Pinpoint the cell where the given text exists, returning its (X, Y) midpoint coordinate. 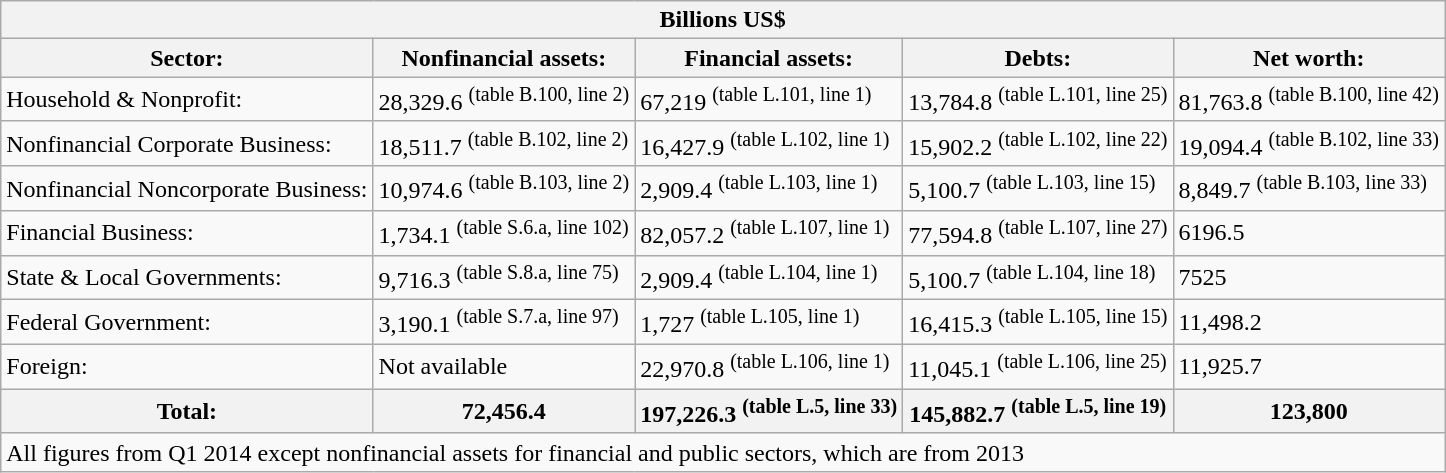
Net worth: (1309, 58)
28,329.6 (table B.100, line 2) (504, 100)
67,219 (table L.101, line 1) (769, 100)
16,427.9 (table L.102, line 1) (769, 144)
8,849.7 (table B.103, line 33) (1309, 188)
Nonfinancial Corporate Business: (187, 144)
77,594.8 (table L.107, line 27) (1038, 234)
6196.5 (1309, 234)
Nonfinancial Noncorporate Business: (187, 188)
19,094.4 (table B.102, line 33) (1309, 144)
All figures from Q1 2014 except nonfinancial assets for financial and public sectors, which are from 2013 (723, 452)
15,902.2 (table L.102, line 22) (1038, 144)
22,970.8 (table L.106, line 1) (769, 366)
Financial assets: (769, 58)
3,190.1 (table S.7.a, line 97) (504, 322)
Total: (187, 412)
2,909.4 (table L.104, line 1) (769, 278)
Sector: (187, 58)
7525 (1309, 278)
9,716.3 (table S.8.a, line 75) (504, 278)
10,974.6 (table B.103, line 2) (504, 188)
11,925.7 (1309, 366)
Nonfinancial assets: (504, 58)
Debts: (1038, 58)
Foreign: (187, 366)
81,763.8 (table B.100, line 42) (1309, 100)
State & Local Governments: (187, 278)
72,456.4 (504, 412)
5,100.7 (table L.103, line 15) (1038, 188)
Financial Business: (187, 234)
13,784.8 (table L.101, line 25) (1038, 100)
1,727 (table L.105, line 1) (769, 322)
Federal Government: (187, 322)
123,800 (1309, 412)
Household & Nonprofit: (187, 100)
Billions US$ (723, 20)
11,498.2 (1309, 322)
11,045.1 (table L.106, line 25) (1038, 366)
1,734.1 (table S.6.a, line 102) (504, 234)
16,415.3 (table L.105, line 15) (1038, 322)
18,511.7 (table B.102, line 2) (504, 144)
2,909.4 (table L.103, line 1) (769, 188)
82,057.2 (table L.107, line 1) (769, 234)
145,882.7 (table L.5, line 19) (1038, 412)
197,226.3 (table L.5, line 33) (769, 412)
5,100.7 (table L.104, line 18) (1038, 278)
Not available (504, 366)
